Detect which cell encompasses the target text, then output its (X, Y) center coordinate. 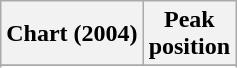
Peakposition (189, 34)
Chart (2004) (72, 34)
